Determine the [X, Y] coordinate at the center of the cell enclosing the given text.  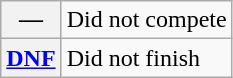
DNF [31, 58]
Did not finish [146, 58]
— [31, 20]
Did not compete [146, 20]
